From the cell containing the given text, extract its center point as [X, Y] coordinate. 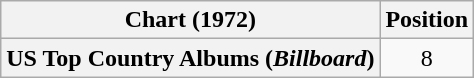
Chart (1972) [190, 20]
US Top Country Albums (Billboard) [190, 58]
Position [427, 20]
8 [427, 58]
